Output the [x, y] coordinate of the center of the cell containing the given text.  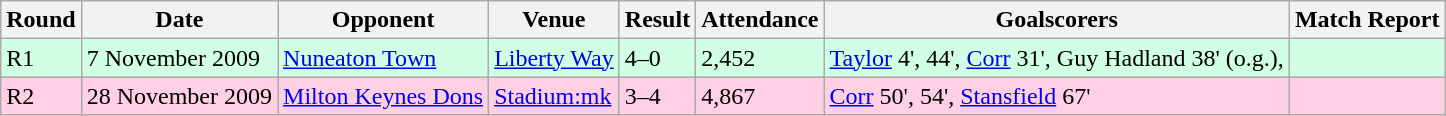
2,452 [760, 58]
Stadium:mk [554, 96]
Match Report [1367, 20]
Corr 50', 54', Stansfield 67' [1056, 96]
Date [179, 20]
28 November 2009 [179, 96]
4,867 [760, 96]
Taylor 4', 44', Corr 31', Guy Hadland 38' (o.g.), [1056, 58]
Nuneaton Town [384, 58]
Result [657, 20]
R1 [41, 58]
7 November 2009 [179, 58]
3–4 [657, 96]
Venue [554, 20]
4–0 [657, 58]
Opponent [384, 20]
Round [41, 20]
R2 [41, 96]
Attendance [760, 20]
Milton Keynes Dons [384, 96]
Liberty Way [554, 58]
Goalscorers [1056, 20]
